From the cell containing the given text, extract its center point as [X, Y] coordinate. 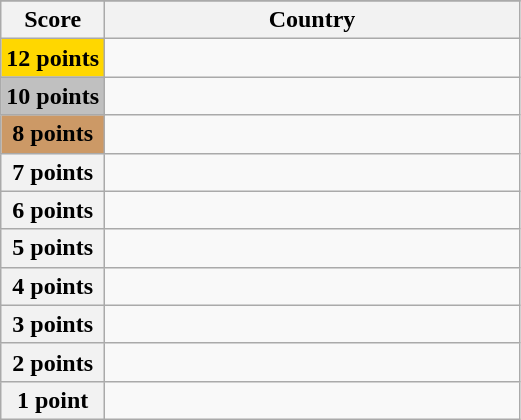
3 points [53, 324]
8 points [53, 134]
Country [312, 20]
12 points [53, 58]
7 points [53, 172]
6 points [53, 210]
10 points [53, 96]
1 point [53, 400]
4 points [53, 286]
5 points [53, 248]
Score [53, 20]
2 points [53, 362]
